Search for the cell housing the specified text and yield its (x, y) center coordinate. 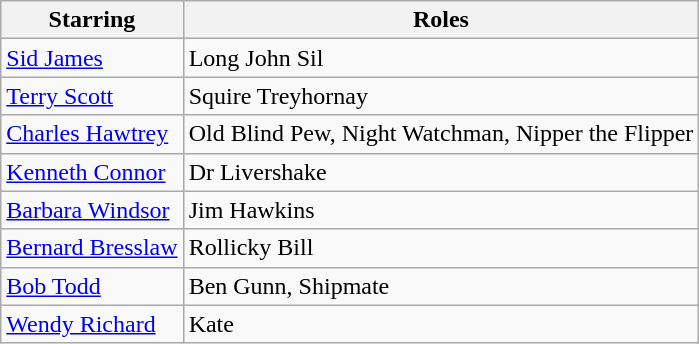
Terry Scott (92, 96)
Rollicky Bill (441, 248)
Bob Todd (92, 286)
Sid James (92, 58)
Starring (92, 20)
Old Blind Pew, Night Watchman, Nipper the Flipper (441, 134)
Bernard Bresslaw (92, 248)
Wendy Richard (92, 324)
Long John Sil (441, 58)
Charles Hawtrey (92, 134)
Kenneth Connor (92, 172)
Barbara Windsor (92, 210)
Jim Hawkins (441, 210)
Dr Livershake (441, 172)
Squire Treyhornay (441, 96)
Ben Gunn, Shipmate (441, 286)
Kate (441, 324)
Roles (441, 20)
